Extract the (X, Y) coordinate from the center of the cell holding the provided text.  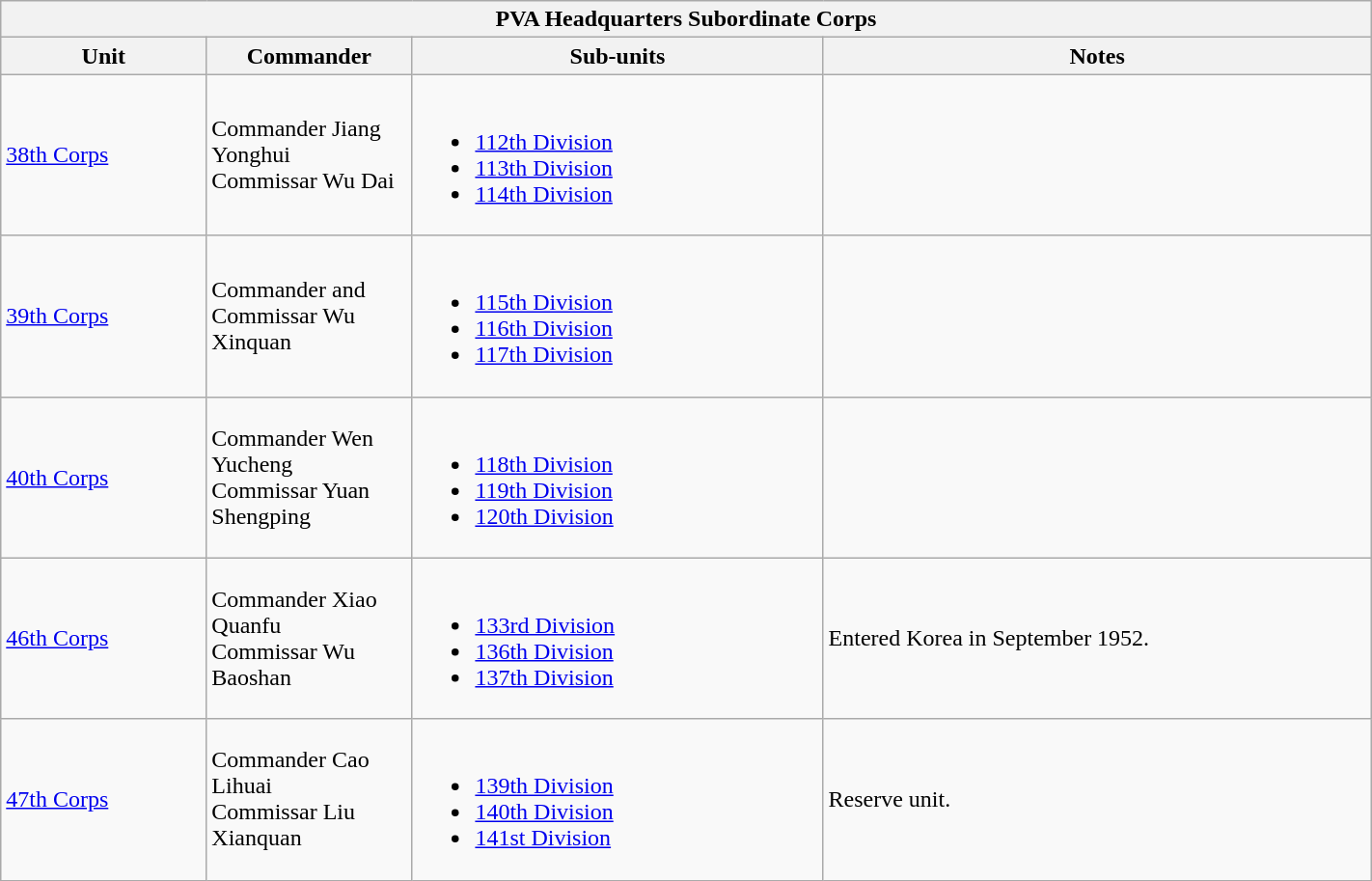
112th Division113th Division114th Division (617, 154)
46th Corps (104, 639)
Entered Korea in September 1952. (1097, 639)
40th Corps (104, 477)
Commander Wen YuchengCommissar Yuan Shengping (309, 477)
139th Division140th Division141st Division (617, 799)
PVA Headquarters Subordinate Corps (686, 19)
Commander (309, 56)
Reserve unit. (1097, 799)
Commander Xiao QuanfuCommissar Wu Baoshan (309, 639)
39th Corps (104, 317)
115th Division116th Division117th Division (617, 317)
Notes (1097, 56)
Commander and Commissar Wu Xinquan (309, 317)
Sub-units (617, 56)
118th Division119th Division120th Division (617, 477)
133rd Division136th Division137th Division (617, 639)
Commander Jiang YonghuiCommissar Wu Dai (309, 154)
Commander Cao LihuaiCommissar Liu Xianquan (309, 799)
38th Corps (104, 154)
Unit (104, 56)
47th Corps (104, 799)
